Find where the given text appears and provide that cell's center as (x, y) coordinate. 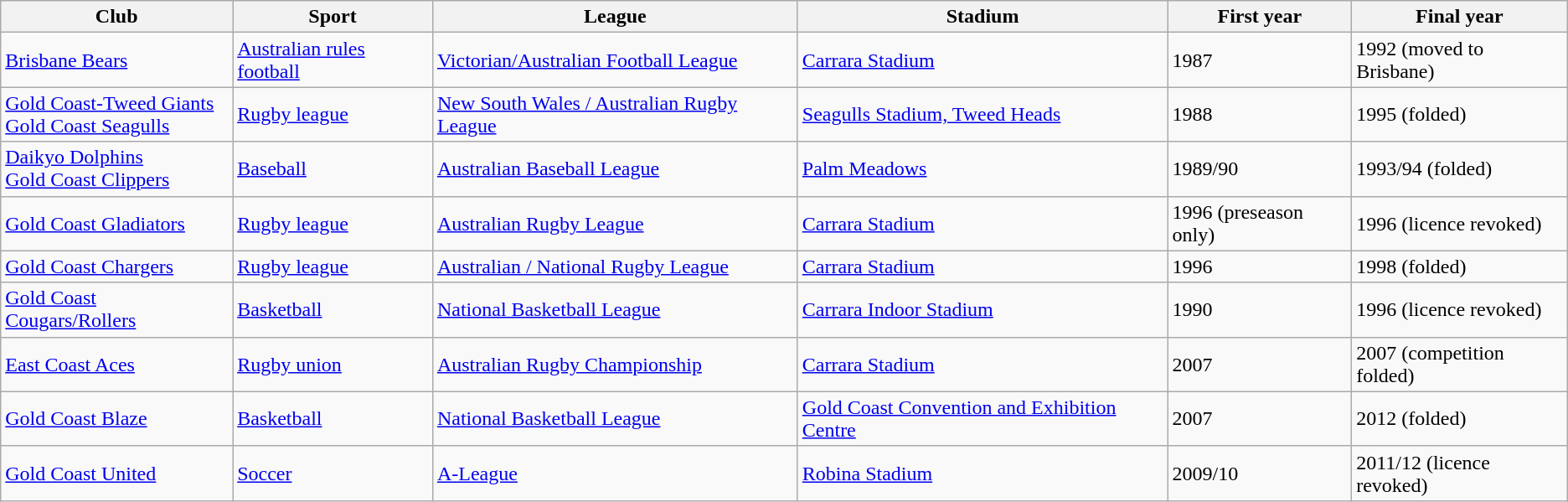
1993/94 (folded) (1460, 169)
2009/10 (1260, 473)
1989/90 (1260, 169)
Australian / National Rugby League (615, 267)
Gold Coast Chargers (117, 267)
2007 (competition folded) (1460, 364)
1992 (moved to Brisbane) (1460, 60)
Sport (333, 17)
Gold Coast Blaze (117, 419)
Palm Meadows (983, 169)
A-League (615, 473)
2012 (folded) (1460, 419)
Stadium (983, 17)
Australian Baseball League (615, 169)
1995 (folded) (1460, 114)
New South Wales / Australian Rugby League (615, 114)
1990 (1260, 310)
Gold Coast Cougars/Rollers (117, 310)
Final year (1460, 17)
Seagulls Stadium, Tweed Heads (983, 114)
Australian rules football (333, 60)
Gold Coast United (117, 473)
League (615, 17)
1996 (1260, 267)
Brisbane Bears (117, 60)
First year (1260, 17)
Gold Coast Convention and Exhibition Centre (983, 419)
Australian Rugby League (615, 223)
1987 (1260, 60)
1988 (1260, 114)
Rugby union (333, 364)
Robina Stadium (983, 473)
1998 (folded) (1460, 267)
Australian Rugby Championship (615, 364)
Carrara Indoor Stadium (983, 310)
Baseball (333, 169)
Victorian/Australian Football League (615, 60)
Soccer (333, 473)
Club (117, 17)
2011/12 (licence revoked) (1460, 473)
Daikyo DolphinsGold Coast Clippers (117, 169)
East Coast Aces (117, 364)
Gold Coast Gladiators (117, 223)
Gold Coast-Tweed GiantsGold Coast Seagulls (117, 114)
1996 (preseason only) (1260, 223)
